Identify which cell holds the provided text, then report its [X, Y] central coordinate. 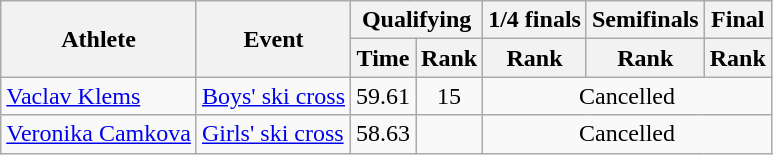
59.61 [384, 96]
1/4 finals [535, 20]
15 [450, 96]
Girls' ski cross [273, 134]
Veronika Camkova [99, 134]
Vaclav Klems [99, 96]
Boys' ski cross [273, 96]
Semifinals [645, 20]
Final [738, 20]
58.63 [384, 134]
Qualifying [417, 20]
Athlete [99, 39]
Event [273, 39]
Time [384, 58]
